Extract the (X, Y) coordinate from the center of the cell holding the provided text.  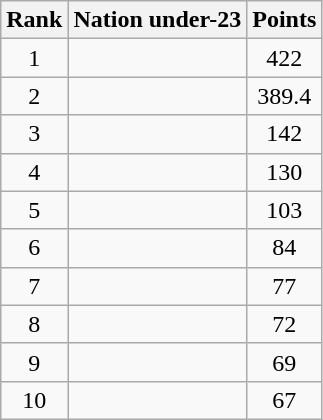
422 (284, 58)
103 (284, 210)
Rank (34, 20)
9 (34, 362)
10 (34, 400)
8 (34, 324)
2 (34, 96)
5 (34, 210)
389.4 (284, 96)
6 (34, 248)
77 (284, 286)
Nation under-23 (158, 20)
84 (284, 248)
72 (284, 324)
69 (284, 362)
Points (284, 20)
1 (34, 58)
7 (34, 286)
4 (34, 172)
67 (284, 400)
130 (284, 172)
3 (34, 134)
142 (284, 134)
